Return the (X, Y) coordinate for the center point of the cell that contains the specified text.  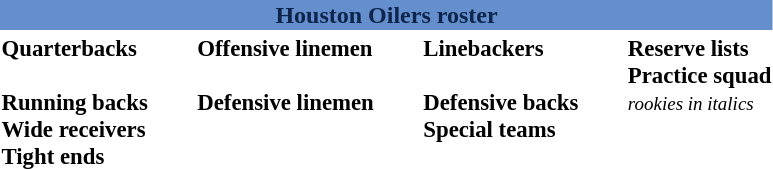
Houston Oilers roster (386, 15)
